Return the [X, Y] coordinate for the center point of the cell that contains the specified text.  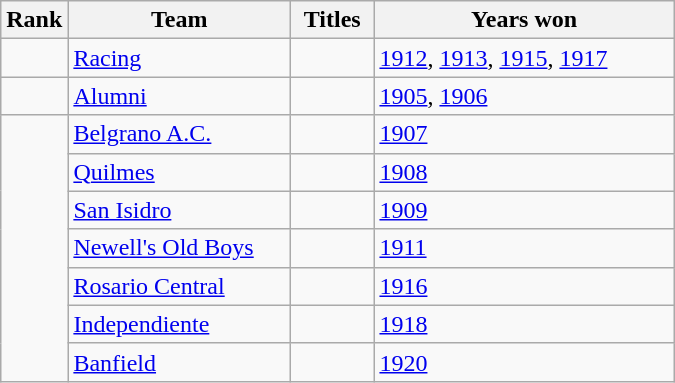
1905, 1906 [524, 96]
Team [180, 20]
Rank [34, 20]
1916 [524, 286]
Years won [524, 20]
1908 [524, 172]
Rosario Central [180, 286]
1918 [524, 324]
Quilmes [180, 172]
Belgrano A.C. [180, 134]
Titles [332, 20]
Banfield [180, 362]
Independiente [180, 324]
Newell's Old Boys [180, 248]
Racing [180, 58]
1907 [524, 134]
Alumni [180, 96]
1909 [524, 210]
1920 [524, 362]
1911 [524, 248]
San Isidro [180, 210]
1912, 1913, 1915, 1917 [524, 58]
